Output the (X, Y) coordinate of the center of the cell containing the given text.  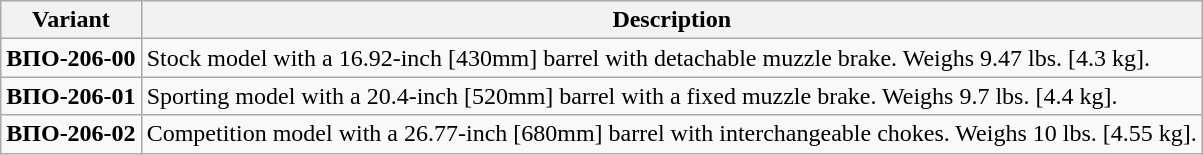
ВПО-206-02 (71, 134)
Stock model with a 16.92-inch [430mm] barrel with detachable muzzle brake. Weighs 9.47 lbs. [4.3 kg]. (672, 58)
ВПО-206-01 (71, 96)
Competition model with a 26.77-inch [680mm] barrel with interchangeable chokes. Weighs 10 lbs. [4.55 kg]. (672, 134)
Description (672, 20)
ВПО-206-00 (71, 58)
Sporting model with a 20.4-inch [520mm] barrel with a fixed muzzle brake. Weighs 9.7 lbs. [4.4 kg]. (672, 96)
Variant (71, 20)
